Provide the [x, y] coordinate of the cell's center where the given text is located.  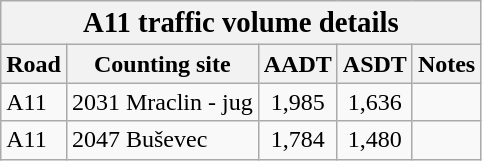
ASDT [374, 64]
1,480 [374, 140]
1,985 [298, 102]
Counting site [162, 64]
A11 traffic volume details [241, 23]
AADT [298, 64]
Road [34, 64]
2047 Buševec [162, 140]
1,784 [298, 140]
1,636 [374, 102]
2031 Mraclin - jug [162, 102]
Notes [446, 64]
